For the text-containing cell, return its midpoint in (X, Y) coordinate format. 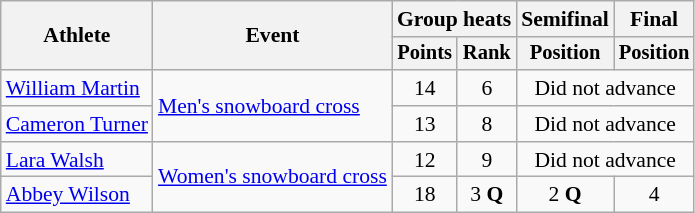
8 (486, 124)
Points (425, 54)
2 Q (565, 195)
Athlete (77, 36)
12 (425, 160)
3 Q (486, 195)
9 (486, 160)
Rank (486, 54)
13 (425, 124)
18 (425, 195)
Women's snowboard cross (272, 178)
14 (425, 88)
Lara Walsh (77, 160)
Cameron Turner (77, 124)
Men's snowboard cross (272, 106)
Semifinal (565, 19)
Abbey Wilson (77, 195)
4 (654, 195)
Event (272, 36)
William Martin (77, 88)
6 (486, 88)
Group heats (454, 19)
Final (654, 19)
